Find where the given text appears and provide that cell's center as (X, Y) coordinate. 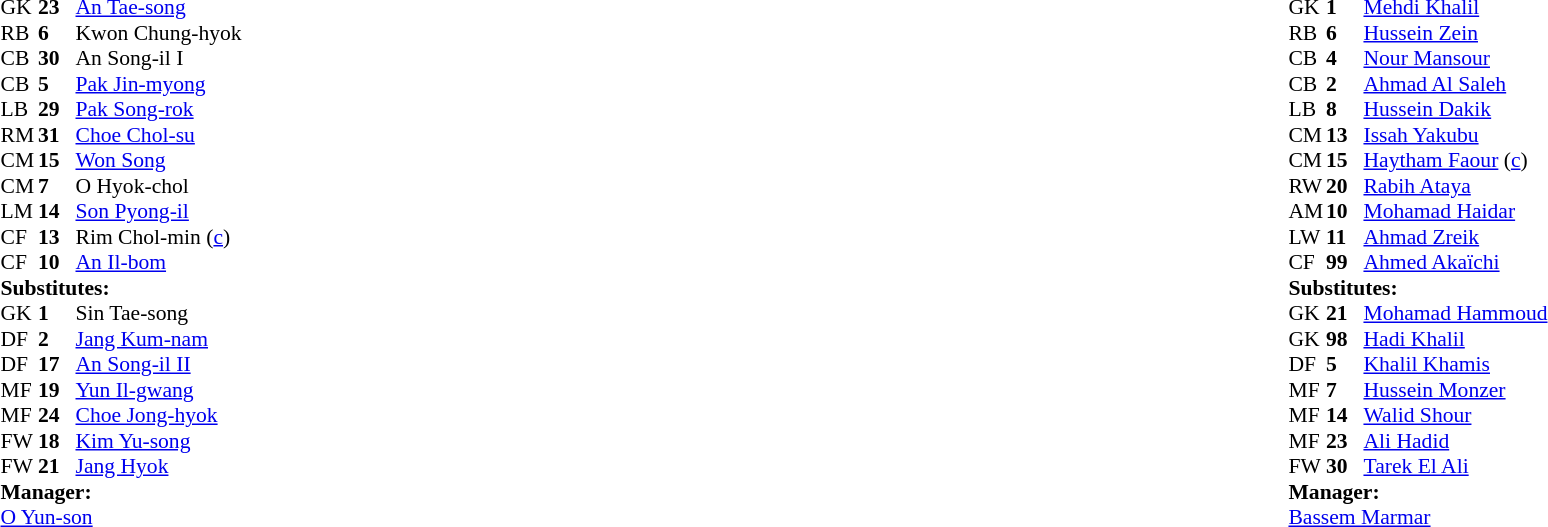
Ahmed Akaïchi (1455, 263)
Khalil Khamis (1455, 365)
Issah Yakubu (1455, 135)
An Song-il I (159, 59)
RM (19, 135)
Pak Song-rok (159, 109)
Haytham Faour (c) (1455, 161)
Ahmad Al Saleh (1455, 84)
8 (1345, 109)
An Song-il II (159, 365)
Nour Mansour (1455, 59)
Walid Shour (1455, 415)
Mohamad Hammoud (1455, 313)
Yun Il-gwang (159, 390)
Jang Hyok (159, 467)
11 (1345, 237)
Hadi Khalil (1455, 339)
Rabih Ataya (1455, 186)
19 (57, 390)
Ahmad Zreik (1455, 237)
Hussein Zein (1455, 33)
Choe Jong-hyok (159, 415)
Rim Chol-min (c) (159, 237)
RW (1307, 186)
Jang Kum-nam (159, 339)
Hussein Dakik (1455, 109)
Kim Yu-song (159, 441)
Ali Hadid (1455, 441)
23 (1345, 441)
20 (1345, 186)
24 (57, 415)
29 (57, 109)
1 (57, 313)
Pak Jin-myong (159, 84)
17 (57, 365)
LW (1307, 237)
Son Pyong-il (159, 211)
4 (1345, 59)
98 (1345, 339)
99 (1345, 263)
Kwon Chung-hyok (159, 33)
Tarek El Ali (1455, 467)
18 (57, 441)
O Hyok-chol (159, 186)
An Il-bom (159, 263)
31 (57, 135)
Won Song (159, 161)
Sin Tae-song (159, 313)
Mohamad Haidar (1455, 211)
AM (1307, 211)
Choe Chol-su (159, 135)
Hussein Monzer (1455, 390)
LM (19, 211)
